Determine the (X, Y) coordinate at the center of the cell enclosing the given text.  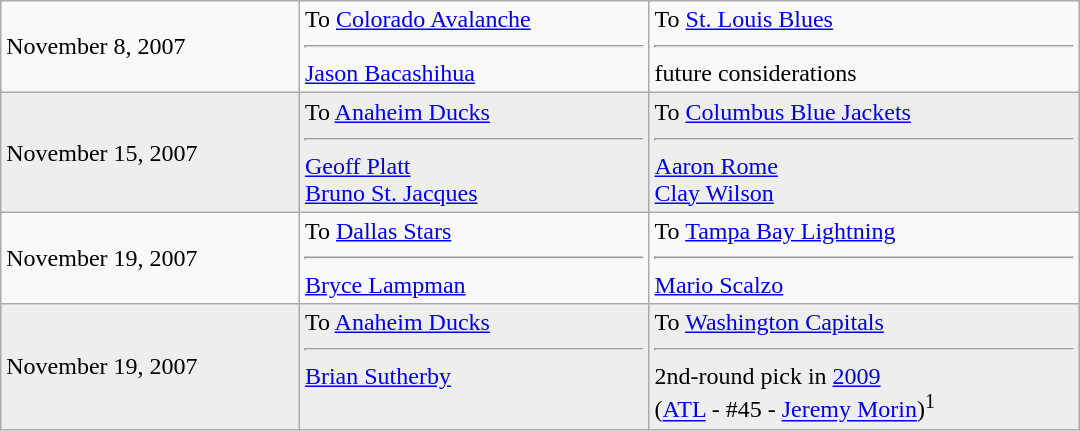
To Anaheim Ducks Brian Sutherby (474, 367)
November 15, 2007 (150, 152)
To Washington Capitals2nd-round pick in 2009(ATL - #45 - Jeremy Morin)1 (864, 367)
To Columbus Blue JacketsAaron RomeClay Wilson (864, 152)
To Tampa Bay LightningMario Scalzo (864, 258)
To St. Louis Bluesfuture considerations (864, 47)
To Anaheim DucksGeoff PlattBruno St. Jacques (474, 152)
November 8, 2007 (150, 47)
To Dallas StarsBryce Lampman (474, 258)
To Colorado AvalancheJason Bacashihua (474, 47)
